From the cell containing the given text, extract its center point as (x, y) coordinate. 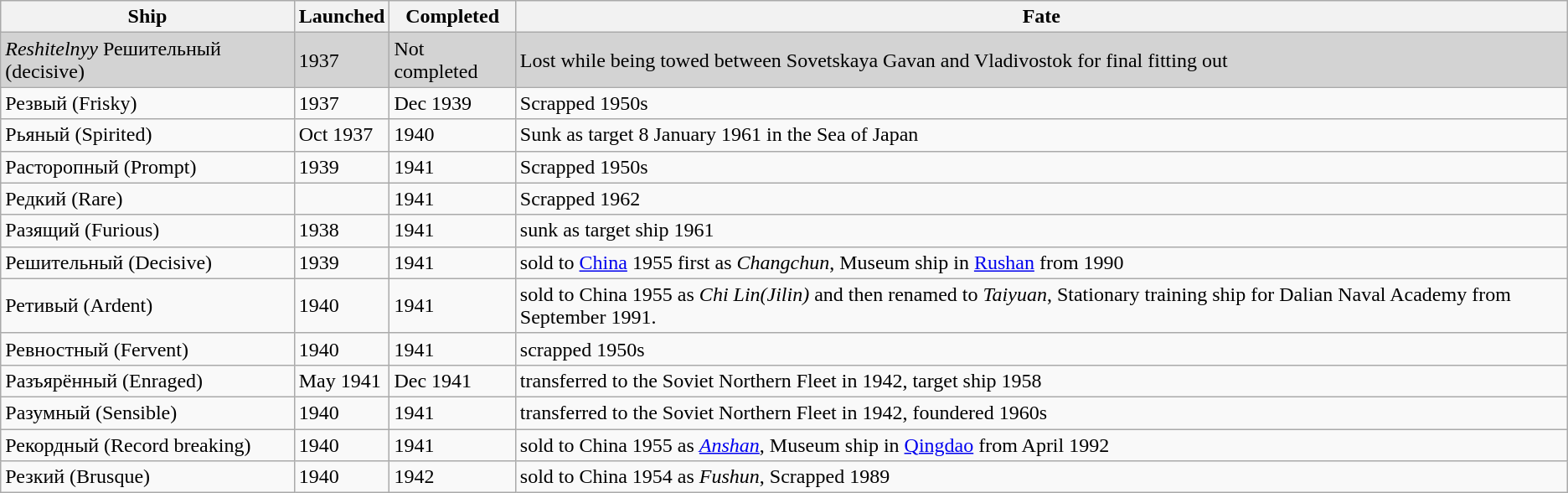
sold to China 1954 as Fushun, Scrapped 1989 (1041, 477)
sold to China 1955 as Chi Lin(Jilin) and then renamed to Taiyuan, Stationary training ship for Dalian Naval Academy from September 1991. (1041, 305)
1942 (452, 477)
Completed (452, 17)
Ретивый (Ardent) (147, 305)
Разъярённый (Enraged) (147, 381)
Разящий (Furious) (147, 231)
Dec 1939 (452, 103)
Решительный (Decisive) (147, 262)
Reshitelnyy Решительный (decisive) (147, 60)
May 1941 (342, 381)
Fate (1041, 17)
Рьяный (Spirited) (147, 135)
1938 (342, 231)
Lost while being towed between Sovetskaya Gavan and Vladivostok for final fitting out (1041, 60)
Sunk as target 8 January 1961 in the Sea of Japan (1041, 135)
Разумный (Sensible) (147, 413)
Oct 1937 (342, 135)
Резкий (Brusque) (147, 477)
sold to China 1955 first as Changchun, Museum ship in Rushan from 1990 (1041, 262)
sold to China 1955 as Anshan, Museum ship in Qingdao from April 1992 (1041, 445)
transferred to the Soviet Northern Fleet in 1942, foundered 1960s (1041, 413)
Резвый (Frisky) (147, 103)
Редкий (Rare) (147, 199)
Dec 1941 (452, 381)
scrapped 1950s (1041, 349)
Ship (147, 17)
sunk as target ship 1961 (1041, 231)
Launched (342, 17)
Расторопный (Prompt) (147, 167)
Ревностный (Fervent) (147, 349)
Рекордный (Record breaking) (147, 445)
Scrapped 1962 (1041, 199)
transferred to the Soviet Northern Fleet in 1942, target ship 1958 (1041, 381)
Not completed (452, 60)
